Output the (X, Y) coordinate of the center of the cell containing the given text.  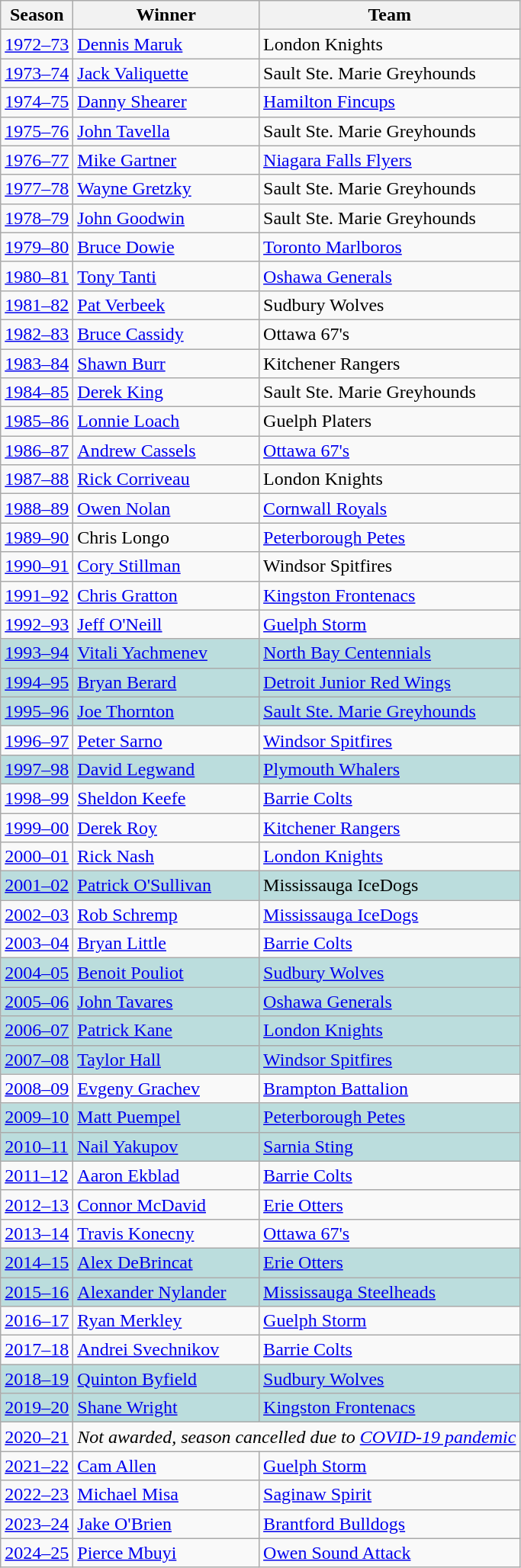
Bruce Dowie (166, 247)
1976–77 (37, 160)
Peter Sarno (166, 740)
Rick Corriveau (166, 479)
David Legwand (166, 769)
Saginaw Spirit (390, 1495)
2004–05 (37, 973)
1987–88 (37, 479)
2017–18 (37, 1350)
Niagara Falls Flyers (390, 160)
Brantford Bulldogs (390, 1524)
Brampton Battalion (390, 1089)
1988–89 (37, 508)
Cornwall Royals (390, 508)
Cory Stillman (166, 566)
1974–75 (37, 102)
1999–00 (37, 827)
1980–81 (37, 276)
2007–08 (37, 1060)
1979–80 (37, 247)
Derek King (166, 393)
Sarnia Sting (390, 1146)
2009–10 (37, 1117)
2022–23 (37, 1495)
Alex DeBrincat (166, 1262)
2011–12 (37, 1175)
Evgeny Grachev (166, 1089)
Wayne Gretzky (166, 189)
1984–85 (37, 393)
Alexander Nylander (166, 1292)
1997–98 (37, 769)
1989–90 (37, 537)
Toronto Marlboros (390, 247)
John Tavella (166, 131)
Andrei Svechnikov (166, 1350)
Travis Konecny (166, 1233)
2013–14 (37, 1233)
2008–09 (37, 1089)
1994–95 (37, 682)
Connor McDavid (166, 1204)
1993–94 (37, 653)
Matt Puempel (166, 1117)
John Goodwin (166, 218)
Tony Tanti (166, 276)
2014–15 (37, 1262)
2012–13 (37, 1204)
2024–25 (37, 1553)
Danny Shearer (166, 102)
1982–83 (37, 334)
Patrick O'Sullivan (166, 886)
Chris Longo (166, 537)
Joe Thornton (166, 711)
Jack Valiquette (166, 73)
2016–17 (37, 1321)
Shawn Burr (166, 364)
Not awarded, season cancelled due to COVID-19 pandemic (297, 1437)
Owen Sound Attack (390, 1553)
Pierce Mbuyi (166, 1553)
2015–16 (37, 1292)
2010–11 (37, 1146)
1981–82 (37, 305)
Patrick Kane (166, 1031)
1998–99 (37, 798)
2002–03 (37, 915)
2020–21 (37, 1437)
1995–96 (37, 711)
2000–01 (37, 857)
John Tavares (166, 1002)
Winner (166, 15)
Benoit Pouliot (166, 973)
Derek Roy (166, 827)
Shane Wright (166, 1408)
Taylor Hall (166, 1060)
1973–74 (37, 73)
Season (37, 15)
Hamilton Fincups (390, 102)
1972–73 (37, 44)
Mike Gartner (166, 160)
1983–84 (37, 364)
Plymouth Whalers (390, 769)
1977–78 (37, 189)
Michael Misa (166, 1495)
Lonnie Loach (166, 422)
2019–20 (37, 1408)
Rob Schremp (166, 915)
Ryan Merkley (166, 1321)
1975–76 (37, 131)
Guelph Platers (390, 422)
2021–22 (37, 1466)
Team (390, 15)
1978–79 (37, 218)
Cam Allen (166, 1466)
Andrew Cassels (166, 451)
Bryan Little (166, 944)
1992–93 (37, 624)
Sheldon Keefe (166, 798)
1991–92 (37, 595)
Bruce Cassidy (166, 334)
Chris Gratton (166, 595)
2005–06 (37, 1002)
Jeff O'Neill (166, 624)
Detroit Junior Red Wings (390, 682)
1985–86 (37, 422)
Aaron Ekblad (166, 1175)
1986–87 (37, 451)
1990–91 (37, 566)
Quinton Byfield (166, 1379)
Vitali Yachmenev (166, 653)
2023–24 (37, 1524)
Owen Nolan (166, 508)
Pat Verbeek (166, 305)
1996–97 (37, 740)
Nail Yakupov (166, 1146)
Rick Nash (166, 857)
2001–02 (37, 886)
Jake O'Brien (166, 1524)
Dennis Maruk (166, 44)
Bryan Berard (166, 682)
Mississauga Steelheads (390, 1292)
2018–19 (37, 1379)
2006–07 (37, 1031)
2003–04 (37, 944)
North Bay Centennials (390, 653)
